Identify which cell holds the provided text, then report its (X, Y) central coordinate. 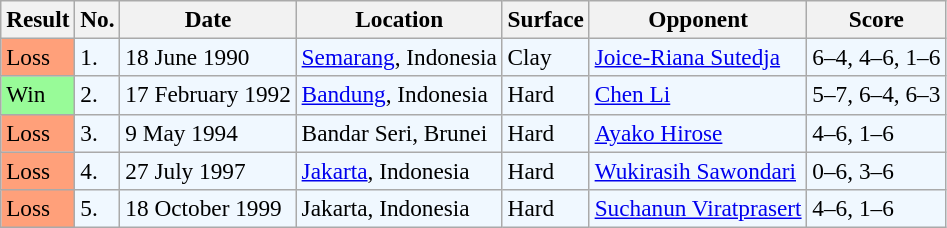
Joice-Riana Sutedja (698, 57)
Location (399, 19)
5–7, 6–4, 6–3 (876, 95)
Wukirasih Sawondari (698, 170)
No. (98, 19)
9 May 1994 (208, 133)
Ayako Hirose (698, 133)
Win (38, 95)
Clay (546, 57)
Result (38, 19)
Semarang, Indonesia (399, 57)
Bandar Seri, Brunei (399, 133)
18 June 1990 (208, 57)
17 February 1992 (208, 95)
18 October 1999 (208, 208)
2. (98, 95)
Opponent (698, 19)
0–6, 3–6 (876, 170)
1. (98, 57)
Bandung, Indonesia (399, 95)
3. (98, 133)
Score (876, 19)
Date (208, 19)
4. (98, 170)
5. (98, 208)
Chen Li (698, 95)
Surface (546, 19)
27 July 1997 (208, 170)
Suchanun Viratprasert (698, 208)
6–4, 4–6, 1–6 (876, 57)
